Detect which cell encompasses the target text, then output its [x, y] center coordinate. 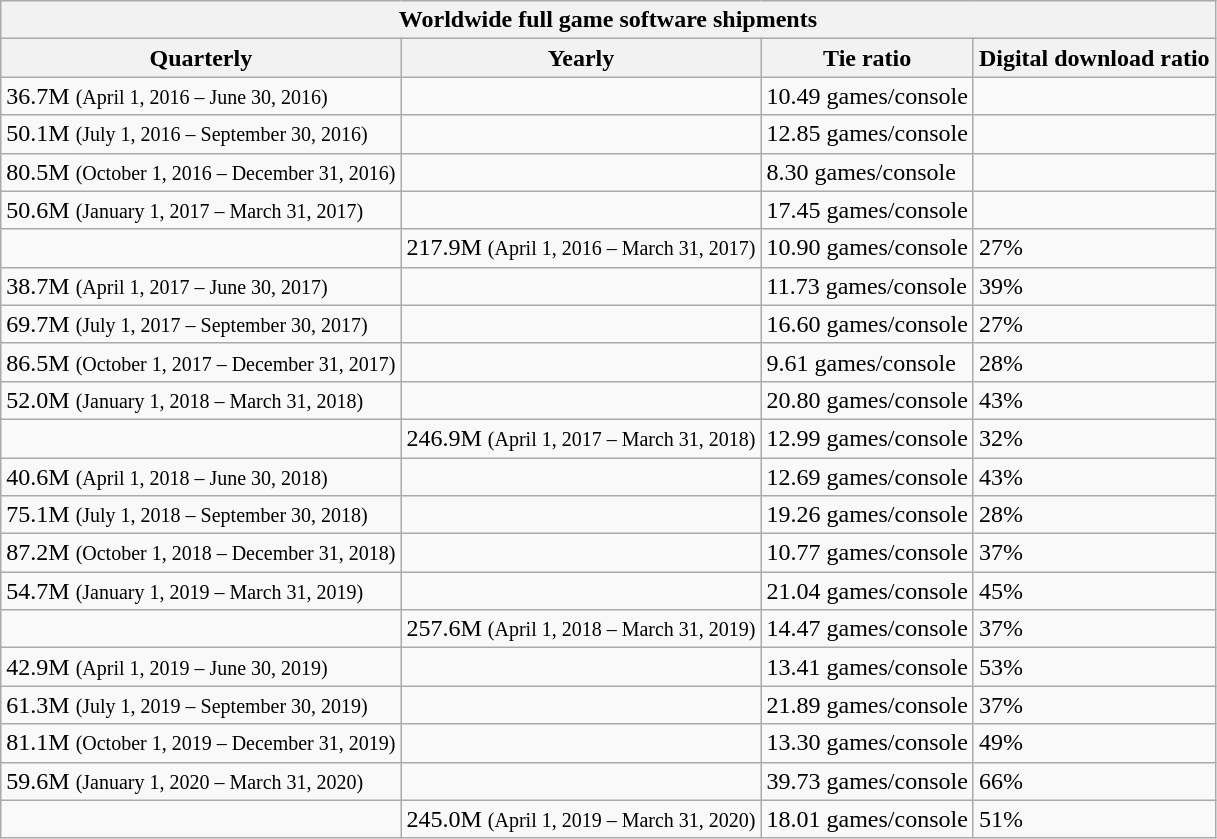
Worldwide full game software shipments [608, 20]
17.45 games/console [867, 210]
39% [1094, 286]
52.0M (January 1, 2018 – March 31, 2018) [201, 400]
217.9M (April 1, 2016 – March 31, 2017) [581, 248]
Digital download ratio [1094, 58]
12.99 games/console [867, 438]
49% [1094, 743]
10.49 games/console [867, 96]
50.6M (January 1, 2017 – March 31, 2017) [201, 210]
21.89 games/console [867, 705]
32% [1094, 438]
257.6M (April 1, 2018 – March 31, 2019) [581, 629]
42.9M (April 1, 2019 – June 30, 2019) [201, 667]
Quarterly [201, 58]
18.01 games/console [867, 819]
40.6M (April 1, 2018 – June 30, 2018) [201, 477]
87.2M (October 1, 2018 – December 31, 2018) [201, 553]
8.30 games/console [867, 172]
36.7M (April 1, 2016 – June 30, 2016) [201, 96]
54.7M (January 1, 2019 – March 31, 2019) [201, 591]
19.26 games/console [867, 515]
10.77 games/console [867, 553]
9.61 games/console [867, 362]
21.04 games/console [867, 591]
12.69 games/console [867, 477]
53% [1094, 667]
45% [1094, 591]
12.85 games/console [867, 134]
80.5M (October 1, 2016 – December 31, 2016) [201, 172]
Tie ratio [867, 58]
69.7M (July 1, 2017 – September 30, 2017) [201, 324]
39.73 games/console [867, 781]
11.73 games/console [867, 286]
20.80 games/console [867, 400]
81.1M (October 1, 2019 – December 31, 2019) [201, 743]
61.3M (July 1, 2019 – September 30, 2019) [201, 705]
38.7M (April 1, 2017 – June 30, 2017) [201, 286]
246.9M (April 1, 2017 – March 31, 2018) [581, 438]
13.41 games/console [867, 667]
13.30 games/console [867, 743]
50.1M (July 1, 2016 – September 30, 2016) [201, 134]
66% [1094, 781]
86.5M (October 1, 2017 – December 31, 2017) [201, 362]
59.6M (January 1, 2020 – March 31, 2020) [201, 781]
14.47 games/console [867, 629]
51% [1094, 819]
75.1M (July 1, 2018 – September 30, 2018) [201, 515]
Yearly [581, 58]
16.60 games/console [867, 324]
245.0M (April 1, 2019 – March 31, 2020) [581, 819]
10.90 games/console [867, 248]
